Search for the cell housing the specified text and yield its (X, Y) center coordinate. 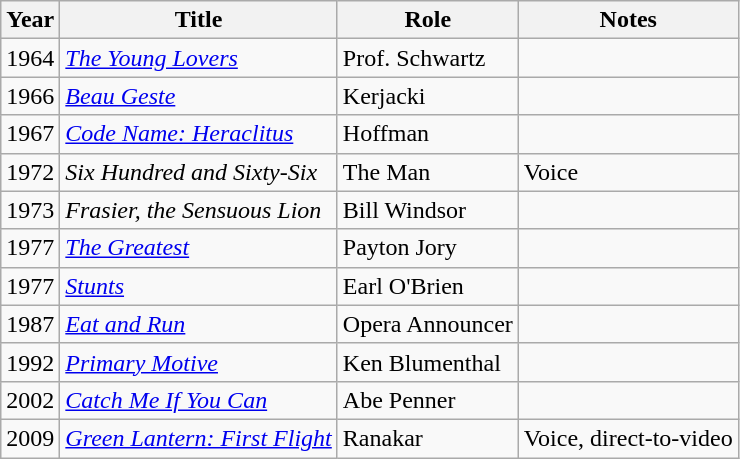
The Greatest (199, 248)
Six Hundred and Sixty-Six (199, 172)
Notes (628, 20)
Ken Blumenthal (428, 362)
Beau Geste (199, 96)
2002 (30, 400)
Bill Windsor (428, 210)
Payton Jory (428, 248)
Frasier, the Sensuous Lion (199, 210)
1987 (30, 324)
2009 (30, 438)
Hoffman (428, 134)
Eat and Run (199, 324)
1973 (30, 210)
Earl O'Brien (428, 286)
Voice (628, 172)
Stunts (199, 286)
Catch Me If You Can (199, 400)
1972 (30, 172)
Primary Motive (199, 362)
The Young Lovers (199, 58)
Green Lantern: First Flight (199, 438)
1992 (30, 362)
Year (30, 20)
Role (428, 20)
Ranakar (428, 438)
1964 (30, 58)
The Man (428, 172)
1966 (30, 96)
Code Name: Heraclitus (199, 134)
Title (199, 20)
Abe Penner (428, 400)
Voice, direct-to-video (628, 438)
Opera Announcer (428, 324)
1967 (30, 134)
Kerjacki (428, 96)
Prof. Schwartz (428, 58)
